Return the [x, y] coordinate for the center point of the cell that contains the specified text.  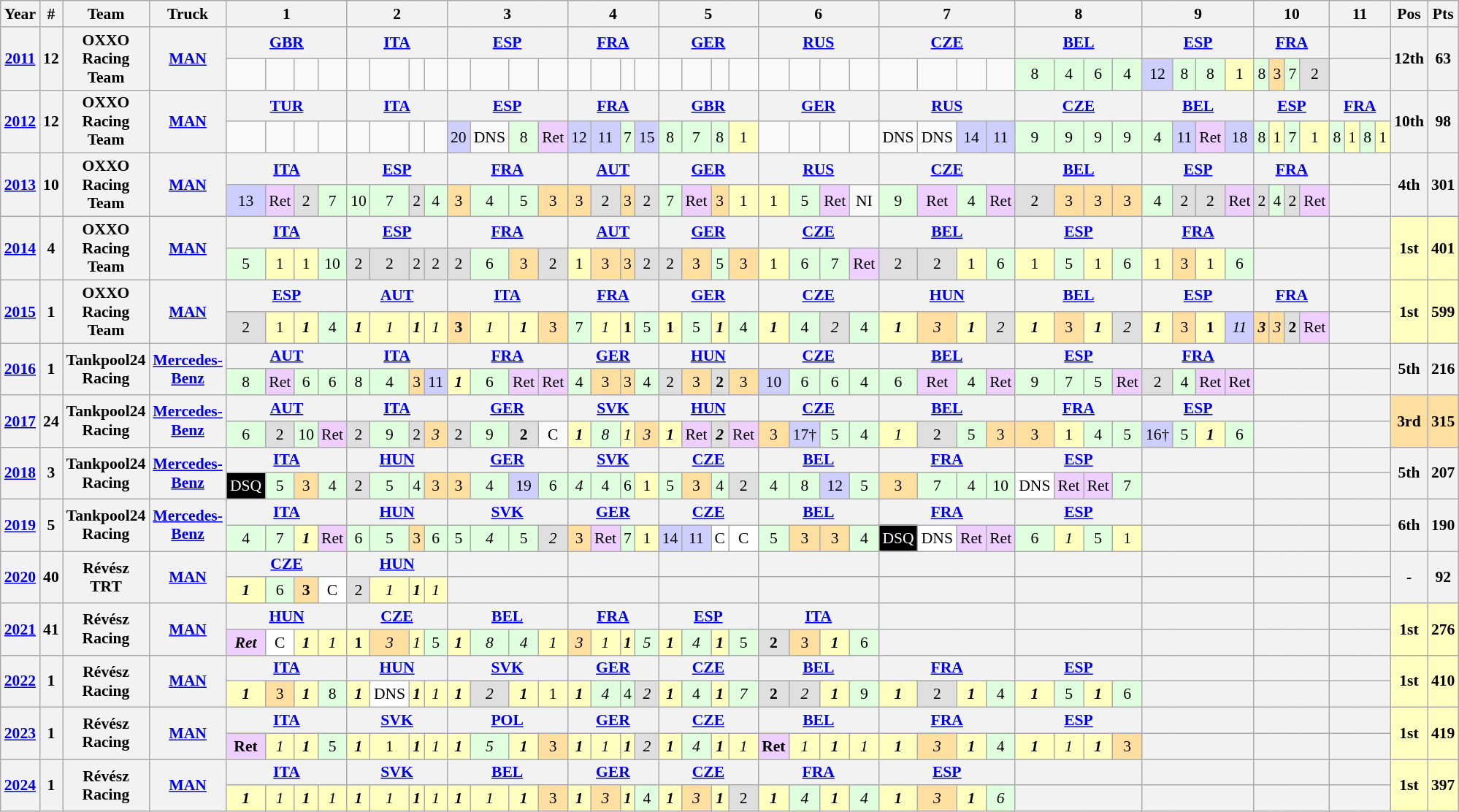
13 [245, 200]
6th [1409, 526]
Pts [1443, 14]
41 [51, 629]
16† [1158, 434]
2013 [20, 185]
12th [1409, 58]
419 [1443, 733]
2012 [20, 121]
2015 [20, 311]
40 [51, 577]
216 [1443, 369]
315 [1443, 421]
2024 [20, 786]
Year [20, 14]
92 [1443, 577]
401 [1443, 248]
98 [1443, 121]
2021 [20, 629]
Truck [188, 14]
24 [51, 421]
599 [1443, 311]
301 [1443, 185]
17† [805, 434]
397 [1443, 786]
410 [1443, 681]
63 [1443, 58]
2023 [20, 733]
2018 [20, 473]
276 [1443, 629]
Révész TRT [107, 577]
2016 [20, 369]
20 [459, 137]
2011 [20, 58]
Pos [1409, 14]
15 [647, 137]
2017 [20, 421]
2020 [20, 577]
Team [107, 14]
TUR [286, 105]
4th [1409, 185]
2022 [20, 681]
10th [1409, 121]
190 [1443, 526]
# [51, 14]
2014 [20, 248]
3rd [1409, 421]
2019 [20, 526]
- [1409, 577]
POL [507, 721]
19 [524, 486]
207 [1443, 473]
NI [864, 200]
18 [1239, 137]
